Return (X, Y) of the center of cell containing provided text 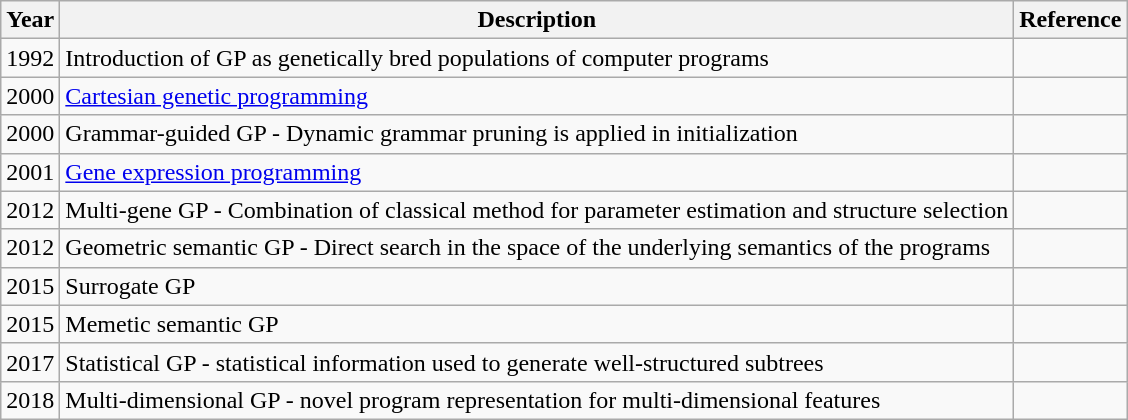
Geometric semantic GP - Direct search in the space of the underlying semantics of the programs (537, 248)
1992 (30, 58)
Surrogate GP (537, 286)
Gene expression programming (537, 172)
Grammar-guided GP - Dynamic grammar pruning is applied in initialization (537, 134)
Year (30, 20)
Statistical GP - statistical information used to generate well-structured subtrees (537, 362)
Introduction of GP as genetically bred populations of computer programs (537, 58)
2017 (30, 362)
Multi-gene GP - Combination of classical method for parameter estimation and structure selection (537, 210)
2001 (30, 172)
Memetic semantic GP (537, 324)
Multi-dimensional GP - novel program representation for multi-dimensional features (537, 400)
Reference (1070, 20)
Description (537, 20)
2018 (30, 400)
Cartesian genetic programming (537, 96)
